Capture the cell that displays the provided text and extract its (X, Y) central coordinate. 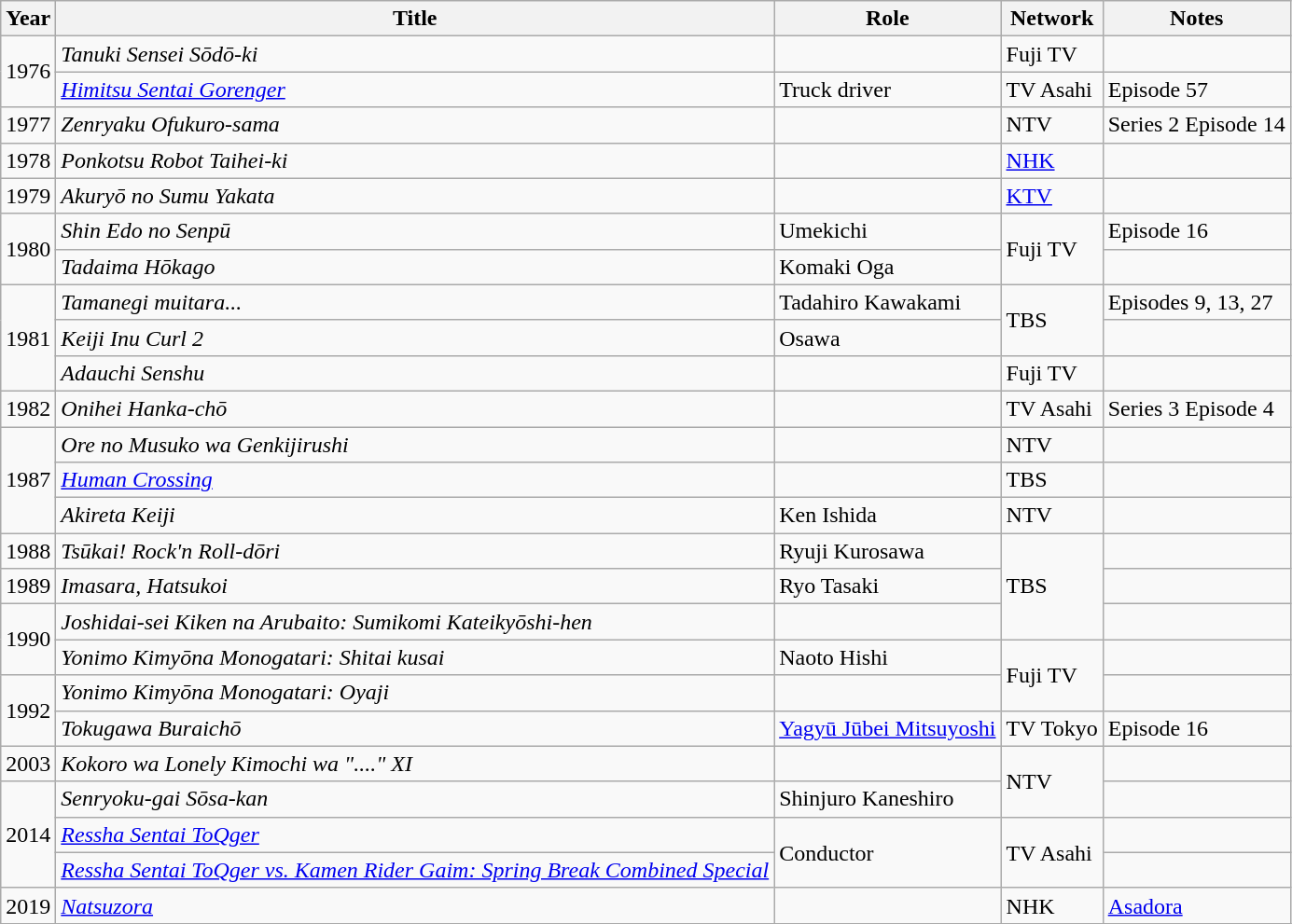
Network (1052, 19)
Onihei Hanka-chō (415, 408)
Title (415, 19)
Keiji Inu Curl 2 (415, 338)
Joshidai-sei Kiken na Arubaito: Sumikomi Kateikyōshi-hen (415, 622)
1979 (28, 196)
Shin Edo no Senpū (415, 231)
Ken Ishida (888, 516)
Kokoro wa Lonely Kimochi wa "...." XI (415, 764)
1990 (28, 640)
2014 (28, 834)
Himitsu Sentai Gorenger (415, 90)
Natsuzora (415, 905)
Series 3 Episode 4 (1196, 408)
1976 (28, 72)
1977 (28, 125)
TV Tokyo (1052, 728)
Ressha Sentai ToQger (415, 834)
1982 (28, 408)
1988 (28, 551)
Episode 57 (1196, 90)
Role (888, 19)
Year (28, 19)
Series 2 Episode 14 (1196, 125)
Tokugawa Buraichō (415, 728)
Osawa (888, 338)
Shinjuro Kaneshiro (888, 799)
Ryo Tasaki (888, 586)
Akireta Keiji (415, 516)
Tadahiro Kawakami (888, 302)
Ressha Sentai ToQger vs. Kamen Rider Gaim: Spring Break Combined Special (415, 870)
Imasara, Hatsukoi (415, 586)
1980 (28, 249)
2019 (28, 905)
Komaki Oga (888, 267)
Tsūkai! Rock'n Roll-dōri (415, 551)
1981 (28, 338)
1987 (28, 480)
1978 (28, 160)
KTV (1052, 196)
Zenryaku Ofukuro-sama (415, 125)
Yonimo Kimyōna Monogatari: Oyaji (415, 693)
Akuryō no Sumu Yakata (415, 196)
Ponkotsu Robot Taihei-ki (415, 160)
Episodes 9, 13, 27 (1196, 302)
Ryuji Kurosawa (888, 551)
Conductor (888, 852)
1992 (28, 710)
Yonimo Kimyōna Monogatari: Shitai kusai (415, 657)
Ore no Musuko wa Genkijirushi (415, 445)
Human Crossing (415, 480)
Naoto Hishi (888, 657)
Umekichi (888, 231)
Adauchi Senshu (415, 373)
Senryoku-gai Sōsa-kan (415, 799)
Tanuki Sensei Sōdō-ki (415, 54)
Asadora (1196, 905)
Tadaima Hōkago (415, 267)
Truck driver (888, 90)
1989 (28, 586)
Tamanegi muitara... (415, 302)
Notes (1196, 19)
2003 (28, 764)
Yagyū Jūbei Mitsuyoshi (888, 728)
